Determine the [X, Y] coordinate at the center of the cell enclosing the given text.  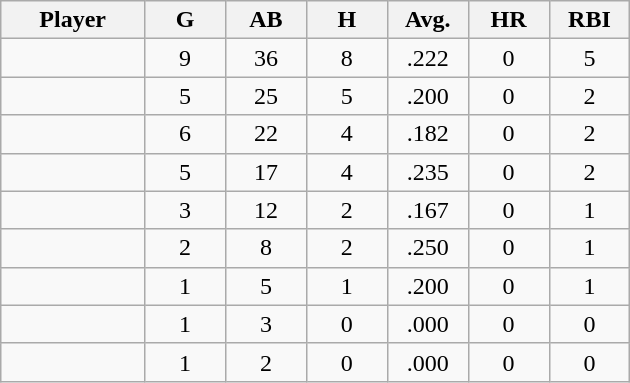
RBI [590, 20]
22 [266, 134]
Player [73, 20]
H [346, 20]
9 [186, 58]
G [186, 20]
17 [266, 172]
.250 [428, 248]
AB [266, 20]
Avg. [428, 20]
HR [508, 20]
25 [266, 96]
36 [266, 58]
12 [266, 210]
6 [186, 134]
.222 [428, 58]
.182 [428, 134]
.167 [428, 210]
.235 [428, 172]
